From the cell containing the given text, extract its center point as (x, y) coordinate. 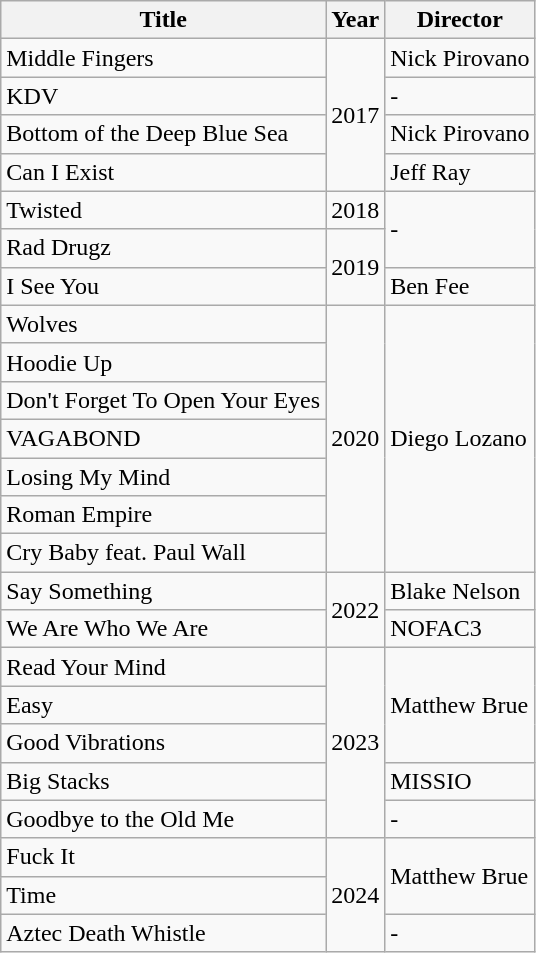
2020 (356, 438)
Year (356, 20)
NOFAC3 (460, 629)
Middle Fingers (164, 58)
Jeff Ray (460, 172)
Fuck It (164, 857)
Title (164, 20)
I See You (164, 286)
Roman Empire (164, 515)
2024 (356, 895)
VAGABOND (164, 438)
Good Vibrations (164, 743)
2017 (356, 115)
Twisted (164, 210)
Easy (164, 705)
Hoodie Up (164, 362)
Aztec Death Whistle (164, 933)
Can I Exist (164, 172)
2022 (356, 610)
Time (164, 895)
Director (460, 20)
Blake Nelson (460, 591)
Diego Lozano (460, 438)
Say Something (164, 591)
KDV (164, 96)
Big Stacks (164, 781)
Goodbye to the Old Me (164, 819)
Wolves (164, 324)
We Are Who We Are (164, 629)
MISSIO (460, 781)
Read Your Mind (164, 667)
2019 (356, 267)
Rad Drugz (164, 248)
Don't Forget To Open Your Eyes (164, 400)
2018 (356, 210)
Losing My Mind (164, 477)
2023 (356, 743)
Bottom of the Deep Blue Sea (164, 134)
Ben Fee (460, 286)
Cry Baby feat. Paul Wall (164, 553)
